Determine the [x, y] coordinate at the center of the cell enclosing the given text.  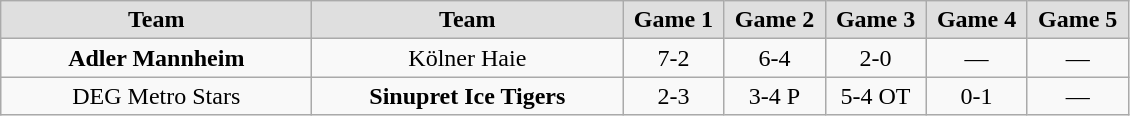
Game 5 [1078, 20]
6-4 [774, 58]
0-1 [976, 96]
DEG Metro Stars [156, 96]
5-4 OT [876, 96]
7-2 [674, 58]
Game 4 [976, 20]
Game 3 [876, 20]
2-3 [674, 96]
Adler Mannheim [156, 58]
3-4 P [774, 96]
Game 1 [674, 20]
Kölner Haie [468, 58]
Game 2 [774, 20]
2-0 [876, 58]
Sinupret Ice Tigers [468, 96]
